Pinpoint the cell where the given text exists, returning its [x, y] midpoint coordinate. 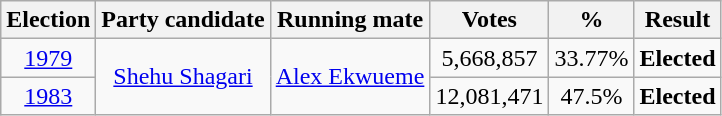
Running mate [350, 20]
33.77% [592, 58]
% [592, 20]
Alex Ekwueme [350, 77]
Election [48, 20]
12,081,471 [490, 96]
1979 [48, 58]
1983 [48, 96]
Party candidate [183, 20]
Result [678, 20]
47.5% [592, 96]
Votes [490, 20]
5,668,857 [490, 58]
Shehu Shagari [183, 77]
